Identify which cell holds the provided text, then report its (X, Y) central coordinate. 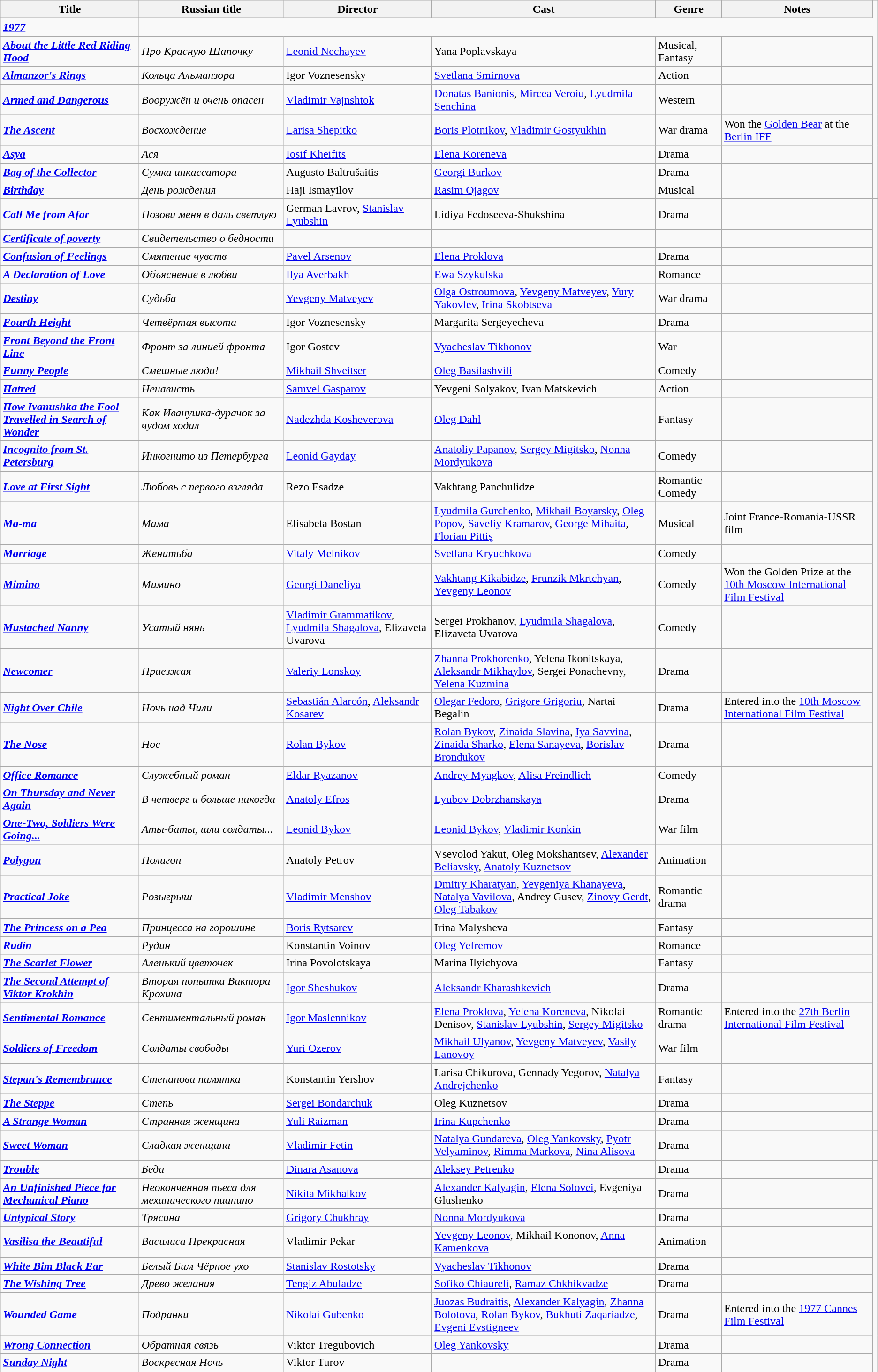
Воскресная Ночь (211, 1363)
Entered into the 10th Moscow International Film Festival (797, 707)
Подранки (211, 1314)
Svetlana Kryuchkova (544, 554)
Haji Ismayilov (357, 190)
War (689, 347)
Sweet Woman (70, 1145)
Vladimir Pekar (357, 1242)
Lyudmila Gurchenko, Mikhail Boyarsky, Oleg Popov, Saveliy Kramarov, George Mihaita, Florian Pittiş (544, 523)
Mustached Nanny (70, 627)
Ewa Szykulska (544, 274)
Свидетельство о бедности (211, 238)
Konstantin Yershov (357, 1078)
Белый Бим Чёрное ухо (211, 1266)
Fourth Height (70, 323)
A Strange Woman (70, 1121)
Almanzor's Rings (70, 75)
Marriage (70, 554)
Nonna Mordyukova (544, 1218)
В четверг и больше никогда (211, 799)
Notes (797, 9)
1977 (70, 27)
The Princess on a Pea (70, 927)
Смешные люди! (211, 371)
Cast (544, 9)
Мама (211, 523)
Oleg Yankovsky (544, 1345)
Oleg Dahl (544, 419)
Title (70, 9)
Boris Plotnikov, Vladimir Gostyukhin (544, 130)
Igor Maslennikov (357, 1018)
Sentimental Romance (70, 1018)
Мимино (211, 584)
Vakhtang Kikabidze, Frunzik Mkrtchyan, Yevgeny Leonov (544, 584)
Igor Gostev (357, 347)
Juozas Budraitis, Alexander Kalyagin, Zhanna Bolotova, Rolan Bykov, Bukhuti Zaqariadze, Evgeni Evstigneev (544, 1314)
Musical, Fantasy (689, 52)
Восхождение (211, 130)
The Wishing Tree (70, 1284)
Рудин (211, 945)
Destiny (70, 298)
Svetlana Smirnova (544, 75)
Vakhtang Panchulidze (544, 487)
Nadezhda Kosheverova (357, 419)
Аленький цветочек (211, 963)
Lidiya Fedoseeva-Shukshina (544, 214)
Yuri Ozerov (357, 1048)
Poзыгрыш (211, 897)
Oleg Yefremov (544, 945)
Won the Golden Bear at the Berlin IFF (797, 130)
The Ascent (70, 130)
On Thursday and Never Again (70, 799)
Anatoliy Papanov, Sergey Migitsko, Nonna Mordyukova (544, 456)
Rezo Esadze (357, 487)
Donatas Banionis, Mircea Veroiu, Lyudmila Senchina (544, 99)
Ася (211, 154)
An Unfinished Piece for Mechanical Piano (70, 1193)
Степанова памятка (211, 1078)
Stanislav Rostotsky (357, 1266)
Mimino (70, 584)
Странная женщина (211, 1121)
Приезжая (211, 671)
Pavel Arsenov (357, 256)
Anatoly Petrov (357, 860)
Беда (211, 1169)
Office Romance (70, 775)
Oleg Basilashvili (544, 371)
Elena Koreneva (544, 154)
Viktor Tregubovich (357, 1345)
Wrong Connection (70, 1345)
Stepan's Remembrance (70, 1078)
Сентиментальный роман (211, 1018)
Про Красную Шапочку (211, 52)
Andrey Myagkov, Alisa Freindlich (544, 775)
Call Me from Afar (70, 214)
Armed and Dangerous (70, 99)
Sofiko Chiaureli, Ramaz Chkhikvadze (544, 1284)
Western (689, 99)
Lyubov Dobrzhanskaya (544, 799)
Vladimir Menshov (357, 897)
Wounded Game (70, 1314)
Mikhail Shveitser (357, 371)
Сумка инкассатора (211, 172)
Sunday Night (70, 1363)
Аты-баты, шли солдаты... (211, 830)
Elena Proklova (544, 256)
A Declaration of Love (70, 274)
Вооружён и очень опасен (211, 99)
Василиса Прекрасная (211, 1242)
Leonid Gayday (357, 456)
Russian title (211, 9)
Samvel Gasparov (357, 389)
Irina Kupchenko (544, 1121)
Rolan Bykov, Zinaida Slavina, Iya Savvina, Zinaida Sharko, Elena Sanayeva, Borislav Brondukov (544, 744)
Судьба (211, 298)
Love at First Sight (70, 487)
The Steppe (70, 1103)
The Scarlet Flower (70, 963)
Объяснение в любви (211, 274)
Won the Golden Prize at the 10th Moscow International Film Festival (797, 584)
How Ivanushka the Fool Travelled in Search of Wonder (70, 419)
Konstantin Voinov (357, 945)
Vladimir Fetin (357, 1145)
Georgi Burkov (544, 172)
Zhanna Prokhorenko, Yelena Ikonitskaya, Aleksandr Mikhaylov, Sergei Ponachevny, Yelena Kuzmina (544, 671)
Romantic Comedy (689, 487)
Night Over Chile (70, 707)
Служебный роман (211, 775)
Irina Malysheva (544, 927)
Entered into the 1977 Cannes Film Festival (797, 1314)
Четвёртая высота (211, 323)
Полигон (211, 860)
Larisa Shepitko (357, 130)
Rasim Ojagov (544, 190)
Olegar Fedoro, Grigore Grigoriu, Nartai Begalin (544, 707)
Инкогнито из Петербурга (211, 456)
Newcomer (70, 671)
Ilya Averbakh (357, 274)
Entered into the 27th Berlin International Film Festival (797, 1018)
Ненависть (211, 389)
Dmitry Kharatyan, Yevgeniya Khanayeva, Natalya Vavilova, Andrey Gusev, Zinovy Gerdt, Oleg Tabakov (544, 897)
Tengiz Abuladze (357, 1284)
Dinara Asanova (357, 1169)
Birthday (70, 190)
Leonid Bykov (357, 830)
Genre (689, 9)
Aleksey Petrenko (544, 1169)
Ночь над Чили (211, 707)
Нос (211, 744)
About the Little Red Riding Hood (70, 52)
Igor Sheshukov (357, 988)
Certificate of poverty (70, 238)
Leonid Nechayev (357, 52)
Усатый нянь (211, 627)
Front Beyond the Front Line (70, 347)
Viktor Turov (357, 1363)
Oleg Kuznetsov (544, 1103)
Степь (211, 1103)
Rudin (70, 945)
Irina Povolotskaya (357, 963)
Georgi Daneliya (357, 584)
Vladimir Vajnshtok (357, 99)
Asya (70, 154)
Yevgeny Matveyev (357, 298)
Aleksandr Kharashkevich (544, 988)
Yana Poplavskaya (544, 52)
Vasilisa the Beautiful (70, 1242)
Grigory Chukhray (357, 1218)
Soldiers of Freedom (70, 1048)
Eldar Ryazanov (357, 775)
Yevgeny Leonov, Mikhail Kononov, Anna Kamenkova (544, 1242)
Vladimir Grammatikov, Lyudmila Shagalova, Elizaveta Uvarova (357, 627)
Augusto Baltrušaitis (357, 172)
Elena Proklova, Yelena Koreneva, Nikolai Denisov, Stanislav Lyubshin, Sergey Migitsko (544, 1018)
Вторая попытка Виктора Крохина (211, 988)
Valeriy Lonskoy (357, 671)
Yevgeni Solyakov, Ivan Matskevich (544, 389)
Vitaly Melnikov (357, 554)
German Lavrov, Stanislav Lyubshin (357, 214)
Margarita Sergeyecheva (544, 323)
Incognito from St. Petersburg (70, 456)
Sebastián Alarcón, Aleksandr Kosarev (357, 707)
The Second Attempt of Viktor Krokhin (70, 988)
One-Two, Soldiers Were Going... (70, 830)
Mikhail Ulyanov, Yevgeny Matveyev, Vasily Lanovoy (544, 1048)
Hatred (70, 389)
Позови меня в даль светлую (211, 214)
Vsevolod Yakut, Oleg Mokshantsev, Alexander Beliavsky, Anatoly Kuznetsov (544, 860)
Confusion of Feelings (70, 256)
Leonid Bykov, Vladimir Konkin (544, 830)
Marina Ilyichyova (544, 963)
Trouble (70, 1169)
Polygon (70, 860)
Yuli Raizman (357, 1121)
Bag of the Collector (70, 172)
Женитьба (211, 554)
Солдаты свободы (211, 1048)
Nikita Mikhalkov (357, 1193)
Practical Joke (70, 897)
Anatoly Efros (357, 799)
Nikolai Gubenko (357, 1314)
Natalya Gundareva, Oleg Yankovsky, Pyotr Velyaminov, Rimma Markova, Nina Alisova (544, 1145)
Смятение чувств (211, 256)
Кольца Альманзора (211, 75)
Древо желания (211, 1284)
Funny People (70, 371)
Любовь с первого взгляда (211, 487)
Rolan Bykov (357, 744)
The Nose (70, 744)
Iosif Kheifits (357, 154)
Elisabeta Bostan (357, 523)
Untypical Story (70, 1218)
Director (357, 9)
Фронт за линией фронта (211, 347)
Olga Ostroumova, Yevgeny Matveyev, Yury Yakovlev, Irina Skobtseva (544, 298)
Boris Rytsarev (357, 927)
День рождения (211, 190)
Joint France-Romania-USSR film (797, 523)
Sergei Bondarchuk (357, 1103)
Обратная связь (211, 1345)
Sergei Prokhanov, Lyudmila Shagalova, Elizaveta Uvarova (544, 627)
Ma-ma (70, 523)
Принцесса на горошине (211, 927)
Неоконченная пьеса для механического пианино (211, 1193)
Alexander Kalyagin, Elena Solovei, Evgeniya Glushenko (544, 1193)
White Bim Black Ear (70, 1266)
Как Иванушка-дурачок за чудом ходил (211, 419)
Сладкая женщина (211, 1145)
Трясина (211, 1218)
Larisa Chikurova, Gennady Yegorov, Natalya Andrejchenko (544, 1078)
